Capture the cell that displays the provided text and extract its (x, y) central coordinate. 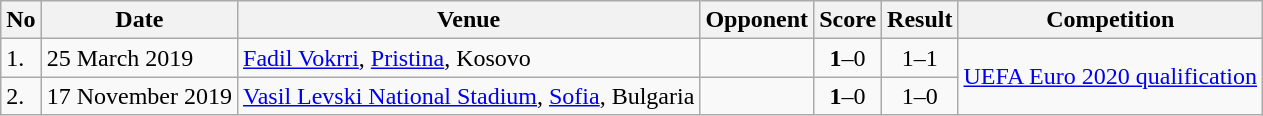
Competition (1110, 20)
Opponent (757, 20)
Vasil Levski National Stadium, Sofia, Bulgaria (469, 96)
Score (848, 20)
17 November 2019 (139, 96)
2. (21, 96)
UEFA Euro 2020 qualification (1110, 77)
25 March 2019 (139, 58)
Date (139, 20)
1. (21, 58)
1–1 (920, 58)
No (21, 20)
Result (920, 20)
Venue (469, 20)
Fadil Vokrri, Pristina, Kosovo (469, 58)
